Search for the cell housing the specified text and yield its (x, y) center coordinate. 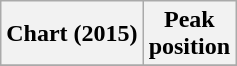
Chart (2015) (72, 34)
Peakposition (189, 34)
